Output the [x, y] coordinate of the center of the cell containing the given text.  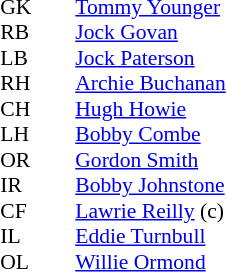
Jock Paterson [150, 58]
RH [19, 83]
RB [19, 33]
Bobby Johnstone [150, 185]
Lawrie Reilly (c) [150, 211]
Eddie Turnbull [150, 237]
CH [19, 109]
LB [19, 58]
Gordon Smith [150, 160]
Jock Govan [150, 33]
IR [19, 185]
Bobby Combe [150, 135]
OR [19, 160]
IL [19, 237]
LH [19, 135]
Archie Buchanan [150, 83]
Hugh Howie [150, 109]
CF [19, 211]
